Detect which cell encompasses the target text, then output its [X, Y] center coordinate. 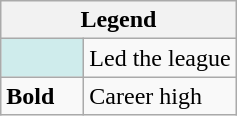
Career high [160, 96]
Legend [118, 20]
Bold [42, 96]
Led the league [160, 58]
